Capture the cell that displays the provided text and extract its (X, Y) central coordinate. 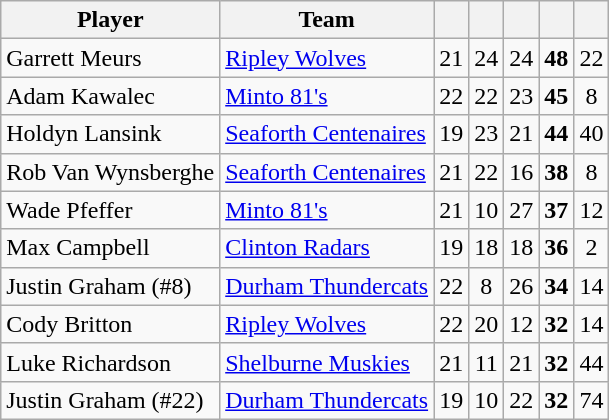
11 (486, 362)
Garrett Meurs (110, 58)
2 (592, 248)
20 (486, 324)
40 (592, 134)
74 (592, 400)
Team (327, 20)
Justin Graham (#8) (110, 286)
Holdyn Lansink (110, 134)
Adam Kawalec (110, 96)
48 (556, 58)
Wade Pfeffer (110, 210)
Max Campbell (110, 248)
Shelburne Muskies (327, 362)
Luke Richardson (110, 362)
Cody Britton (110, 324)
27 (522, 210)
26 (522, 286)
16 (522, 172)
Player (110, 20)
Clinton Radars (327, 248)
38 (556, 172)
45 (556, 96)
36 (556, 248)
Justin Graham (#22) (110, 400)
34 (556, 286)
Rob Van Wynsberghe (110, 172)
37 (556, 210)
